Output the [x, y] coordinate of the center of the cell containing the given text.  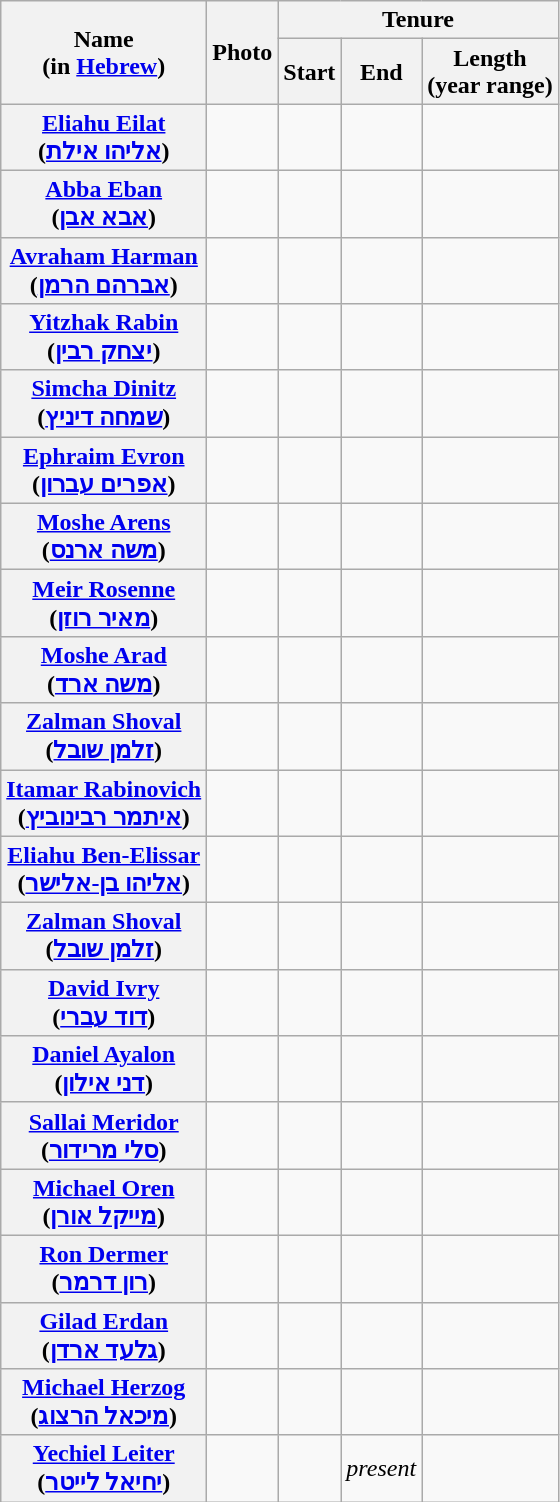
Yechiel Leiter(יחיאל לייטר) [104, 1468]
Simcha Dinitz(שמחה דיניץ) [104, 404]
Sallai Meridor(סלי מרידור) [104, 1136]
Moshe Arens(משה ארנס) [104, 536]
Moshe Arad(משה ארד) [104, 670]
David Ivry(דוד עברי) [104, 1002]
Gilad Erdan(גלעד ארדן) [104, 1336]
Itamar Rabinovich(איתמר רבינוביץ) [104, 804]
Eliahu Eilat(אליהו אילת) [104, 138]
Start [310, 72]
Tenure [418, 20]
Ron Dermer(רון דרמר) [104, 1268]
Name(in Hebrew) [104, 52]
Abba Eban(אבא אבן) [104, 204]
Daniel Ayalon(דני אילון) [104, 1070]
Ephraim Evron(אפרים עברון) [104, 470]
Eliahu Ben-Elissar(אליהו בן-אלישר) [104, 870]
present [382, 1468]
Photo [242, 52]
Yitzhak Rabin(יצחק רבין) [104, 338]
Michael Oren(מייקל אורן) [104, 1202]
Michael Herzog(מיכאל הרצוג) [104, 1402]
Avraham Harman(אברהם הרמן) [104, 270]
Meir Rosenne(מאיר רוזן) [104, 604]
End [382, 72]
Length(year range) [490, 72]
